Output the (X, Y) coordinate of the center of the cell containing the given text.  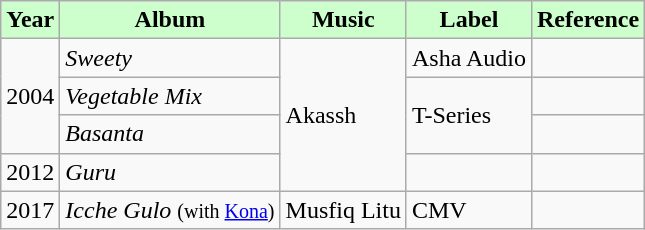
Reference (588, 20)
Label (468, 20)
Akassh (343, 115)
Basanta (170, 134)
Music (343, 20)
Musfiq Litu (343, 210)
CMV (468, 210)
Guru (170, 172)
Vegetable Mix (170, 96)
Sweety (170, 58)
2004 (30, 96)
Icche Gulo (with Kona) (170, 210)
Asha Audio (468, 58)
2017 (30, 210)
T-Series (468, 115)
2012 (30, 172)
Album (170, 20)
Year (30, 20)
